Find where the given text appears and provide that cell's center as (x, y) coordinate. 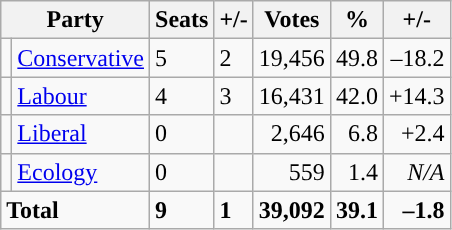
+2.4 (416, 134)
Party (76, 20)
9 (182, 210)
+14.3 (416, 96)
4 (182, 96)
1 (234, 210)
Votes (292, 20)
49.8 (356, 58)
3 (234, 96)
–1.8 (416, 210)
42.0 (356, 96)
Ecology (81, 172)
Total (76, 210)
N/A (416, 172)
2,646 (292, 134)
Labour (81, 96)
Conservative (81, 58)
19,456 (292, 58)
Seats (182, 20)
16,431 (292, 96)
39,092 (292, 210)
1.4 (356, 172)
2 (234, 58)
559 (292, 172)
% (356, 20)
5 (182, 58)
Liberal (81, 134)
6.8 (356, 134)
39.1 (356, 210)
–18.2 (416, 58)
